Detect which cell encompasses the target text, then output its [X, Y] center coordinate. 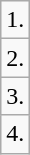
4. [16, 134]
2. [16, 58]
1. [16, 20]
3. [16, 96]
